Scan for the cell matching the given text and deliver its (X, Y) coordinate at center. 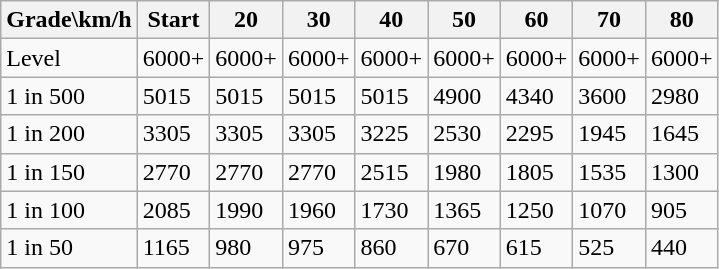
905 (682, 210)
30 (318, 20)
Grade\km/h (69, 20)
1645 (682, 134)
Level (69, 58)
975 (318, 248)
3225 (392, 134)
1805 (536, 172)
1070 (610, 210)
1730 (392, 210)
525 (610, 248)
20 (246, 20)
1 in 100 (69, 210)
1 in 200 (69, 134)
1945 (610, 134)
1 in 150 (69, 172)
1960 (318, 210)
1980 (464, 172)
60 (536, 20)
80 (682, 20)
3600 (610, 96)
1165 (174, 248)
40 (392, 20)
2085 (174, 210)
1300 (682, 172)
1365 (464, 210)
670 (464, 248)
1250 (536, 210)
860 (392, 248)
1 in 50 (69, 248)
2530 (464, 134)
4900 (464, 96)
2515 (392, 172)
2295 (536, 134)
4340 (536, 96)
1535 (610, 172)
70 (610, 20)
2980 (682, 96)
1990 (246, 210)
50 (464, 20)
615 (536, 248)
Start (174, 20)
1 in 500 (69, 96)
440 (682, 248)
980 (246, 248)
